Return (x, y) of the center of cell containing provided text 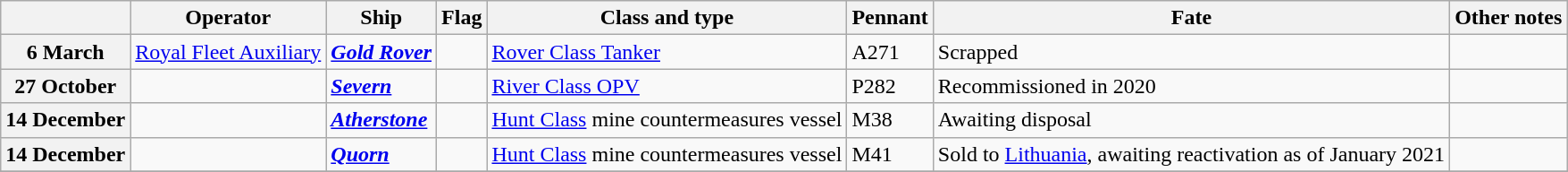
Royal Fleet Auxiliary (229, 52)
Operator (229, 18)
Sold to Lithuania, awaiting reactivation as of January 2021 (1191, 154)
Scrapped (1191, 52)
Gold Rover (382, 52)
Severn (382, 86)
Recommissioned in 2020 (1191, 86)
Other notes (1508, 18)
Flag (462, 18)
27 October (66, 86)
River Class OPV (667, 86)
Atherstone (382, 120)
Class and type (667, 18)
Ship (382, 18)
6 March (66, 52)
Pennant (890, 18)
P282 (890, 86)
A271 (890, 52)
M41 (890, 154)
Awaiting disposal (1191, 120)
Quorn (382, 154)
Fate (1191, 18)
M38 (890, 120)
Rover Class Tanker (667, 52)
